Return [x, y] of the center of cell containing provided text 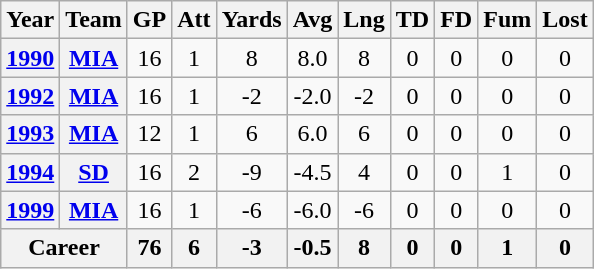
-3 [252, 248]
76 [149, 248]
Att [194, 20]
6.0 [312, 134]
-0.5 [312, 248]
4 [364, 172]
Lost [565, 20]
-9 [252, 172]
SD [94, 172]
8.0 [312, 58]
Yards [252, 20]
1993 [30, 134]
1994 [30, 172]
Avg [312, 20]
FD [456, 20]
1992 [30, 96]
-6.0 [312, 210]
1990 [30, 58]
1999 [30, 210]
Team [94, 20]
Lng [364, 20]
Fum [508, 20]
Career [64, 248]
12 [149, 134]
TD [412, 20]
-4.5 [312, 172]
2 [194, 172]
GP [149, 20]
-2.0 [312, 96]
Year [30, 20]
